Output the (x, y) coordinate of the center of the cell containing the given text.  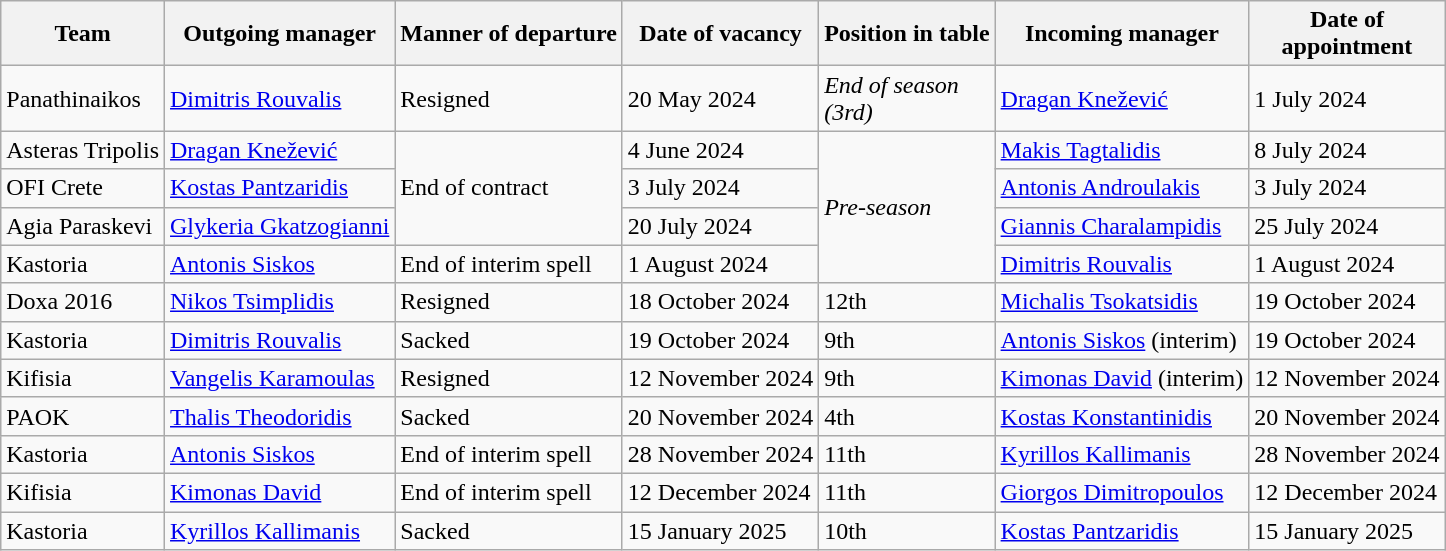
18 October 2024 (720, 302)
Michalis Tsokatsidis (1122, 302)
4 June 2024 (720, 150)
20 May 2024 (720, 98)
4th (907, 416)
Nikos Tsimplidis (280, 302)
25 July 2024 (1347, 226)
Date of vacancy (720, 34)
Kimonas David (280, 492)
8 July 2024 (1347, 150)
End of season(3rd) (907, 98)
Kimonas David (interim) (1122, 378)
PAOK (83, 416)
Incoming manager (1122, 34)
OFI Crete (83, 188)
20 July 2024 (720, 226)
End of contract (508, 188)
Kostas Konstantinidis (1122, 416)
Panathinaikos (83, 98)
Agia Paraskevi (83, 226)
Thalis Theodoridis (280, 416)
Antonis Androulakis (1122, 188)
Manner of departure (508, 34)
Asteras Tripolis (83, 150)
Giorgos Dimitropoulos (1122, 492)
Giannis Charalampidis (1122, 226)
Doxa 2016 (83, 302)
Pre-season (907, 207)
Position in table (907, 34)
12th (907, 302)
Glykeria Gkatzogianni (280, 226)
Date ofappointment (1347, 34)
1 July 2024 (1347, 98)
Antonis Siskos (interim) (1122, 340)
Makis Tagtalidis (1122, 150)
10th (907, 531)
Vangelis Karamoulas (280, 378)
Outgoing manager (280, 34)
Team (83, 34)
